From the cell containing the given text, extract its center point as (x, y) coordinate. 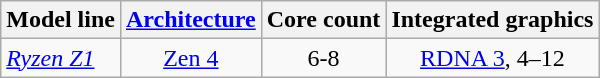
Integrated graphics (492, 20)
RDNA 3, 4–12 (492, 58)
Architecture (190, 20)
6-8 (324, 58)
Zen 4 (190, 58)
Model line (61, 20)
Core count (324, 20)
Ryzen Z1 (61, 58)
